Pinpoint the cell where the given text exists, returning its (x, y) midpoint coordinate. 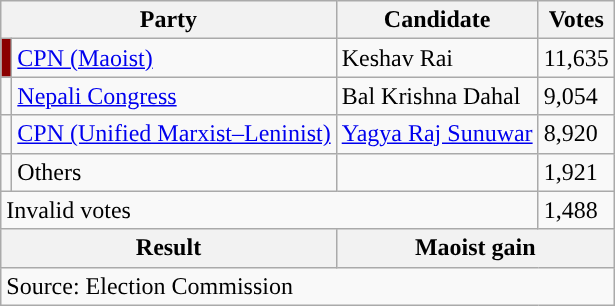
1,488 (576, 210)
Party (168, 20)
8,920 (576, 134)
Keshav Rai (437, 58)
Source: Election Commission (308, 286)
Candidate (437, 20)
Invalid votes (270, 210)
Maoist gain (475, 248)
Votes (576, 20)
Result (168, 248)
9,054 (576, 96)
Others (174, 172)
Yagya Raj Sunuwar (437, 134)
Nepali Congress (174, 96)
CPN (Unified Marxist–Leninist) (174, 134)
11,635 (576, 58)
1,921 (576, 172)
Bal Krishna Dahal (437, 96)
CPN (Maoist) (174, 58)
